Extract the (x, y) coordinate from the center of the cell holding the provided text.  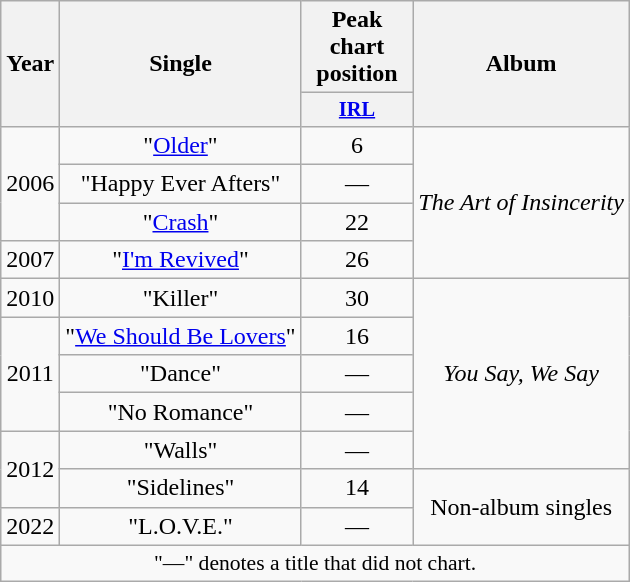
6 (357, 145)
Year (30, 64)
"Sidelines" (180, 488)
"No Romance" (180, 412)
30 (357, 298)
2012 (30, 469)
You Say, We Say (522, 374)
"Happy Ever Afters" (180, 184)
16 (357, 336)
"Crash" (180, 222)
"L.O.V.E." (180, 526)
2011 (30, 374)
22 (357, 222)
"Dance" (180, 374)
"We Should Be Lovers" (180, 336)
14 (357, 488)
Album (522, 64)
2007 (30, 260)
26 (357, 260)
"Killer" (180, 298)
2010 (30, 298)
Peak chart position (357, 47)
"Walls" (180, 450)
The Art of Insincerity (522, 202)
"Older" (180, 145)
2006 (30, 183)
Non-album singles (522, 507)
2022 (30, 526)
Single (180, 64)
"—" denotes a title that did not chart. (316, 563)
"I'm Revived" (180, 260)
IRL (357, 110)
